Pinpoint the cell where the given text exists, returning its (x, y) midpoint coordinate. 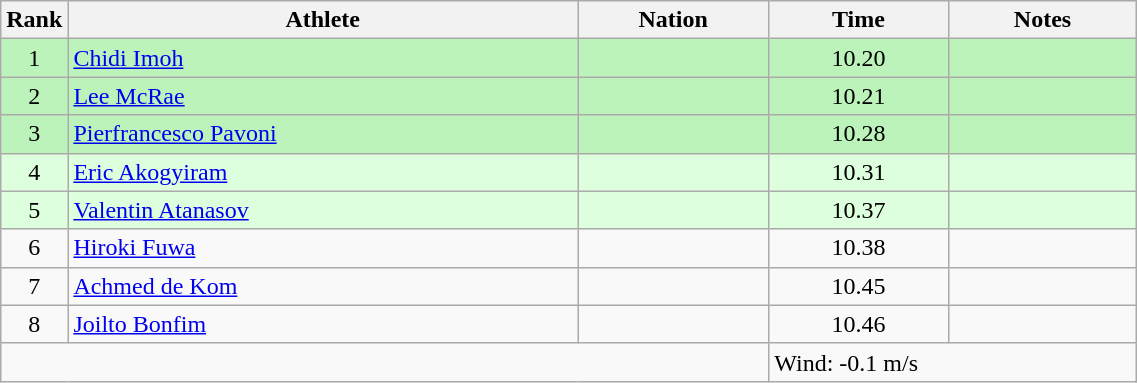
Rank (34, 20)
Notes (1042, 20)
Achmed de Kom (323, 286)
8 (34, 324)
Chidi Imoh (323, 58)
10.38 (858, 248)
1 (34, 58)
Joilto Bonfim (323, 324)
Pierfrancesco Pavoni (323, 134)
Hiroki Fuwa (323, 248)
Wind: -0.1 m/s (953, 362)
Valentin Atanasov (323, 210)
10.28 (858, 134)
10.46 (858, 324)
6 (34, 248)
Time (858, 20)
10.20 (858, 58)
10.21 (858, 96)
Lee McRae (323, 96)
10.45 (858, 286)
Athlete (323, 20)
2 (34, 96)
4 (34, 172)
Eric Akogyiram (323, 172)
10.37 (858, 210)
10.31 (858, 172)
5 (34, 210)
3 (34, 134)
7 (34, 286)
Nation (674, 20)
